Capture the cell that displays the provided text and extract its [X, Y] central coordinate. 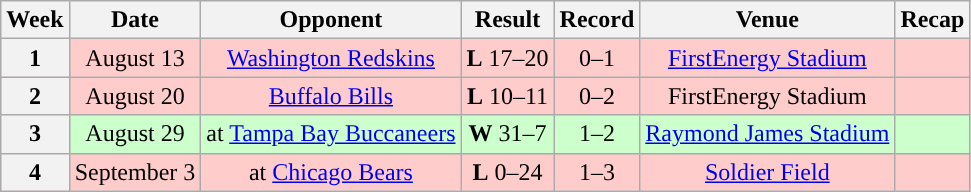
August 29 [135, 134]
L 10–11 [508, 96]
Soldier Field [768, 172]
Record [597, 20]
at Tampa Bay Buccaneers [331, 134]
August 20 [135, 96]
L 0–24 [508, 172]
2 [35, 96]
1–3 [597, 172]
1 [35, 58]
Recap [932, 20]
L 17–20 [508, 58]
1–2 [597, 134]
W 31–7 [508, 134]
August 13 [135, 58]
Washington Redskins [331, 58]
0–2 [597, 96]
4 [35, 172]
at Chicago Bears [331, 172]
3 [35, 134]
Date [135, 20]
September 3 [135, 172]
0–1 [597, 58]
Result [508, 20]
Buffalo Bills [331, 96]
Opponent [331, 20]
Raymond James Stadium [768, 134]
Venue [768, 20]
Week [35, 20]
